Locate the cell with the specified text and output its (x, y) center coordinate. 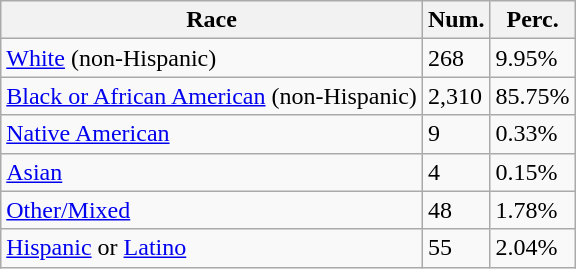
48 (456, 210)
Other/Mixed (212, 210)
55 (456, 248)
9 (456, 134)
4 (456, 172)
85.75% (532, 96)
2.04% (532, 248)
Num. (456, 20)
268 (456, 58)
2,310 (456, 96)
0.15% (532, 172)
Perc. (532, 20)
Asian (212, 172)
White (non-Hispanic) (212, 58)
Race (212, 20)
Native American (212, 134)
Hispanic or Latino (212, 248)
Black or African American (non-Hispanic) (212, 96)
1.78% (532, 210)
0.33% (532, 134)
9.95% (532, 58)
